Return [X, Y] of the center of cell containing provided text 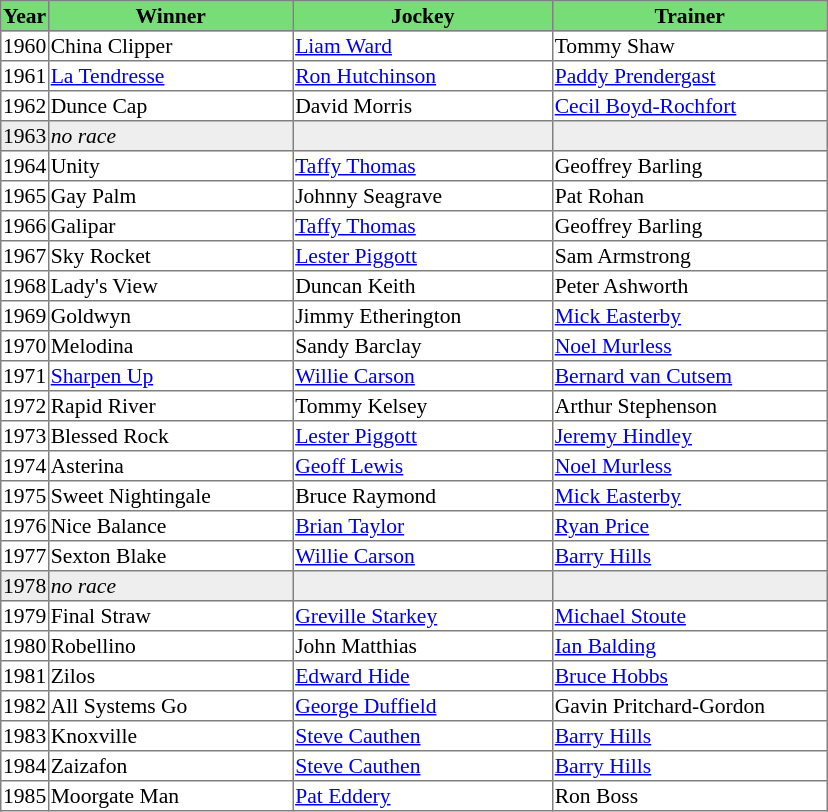
1967 [25, 256]
Nice Balance [170, 526]
1969 [25, 316]
Gavin Pritchard-Gordon [689, 706]
John Matthias [423, 646]
Sweet Nightingale [170, 496]
Gay Palm [170, 196]
David Morris [423, 106]
Year [25, 16]
1985 [25, 796]
1977 [25, 556]
1963 [25, 136]
1972 [25, 406]
1968 [25, 286]
1984 [25, 766]
Bruce Raymond [423, 496]
Jimmy Etherington [423, 316]
Moorgate Man [170, 796]
1973 [25, 436]
1971 [25, 376]
Ryan Price [689, 526]
Brian Taylor [423, 526]
1961 [25, 76]
Greville Starkey [423, 616]
1965 [25, 196]
Jeremy Hindley [689, 436]
Johnny Seagrave [423, 196]
Sandy Barclay [423, 346]
Peter Ashworth [689, 286]
George Duffield [423, 706]
1964 [25, 166]
Ron Hutchinson [423, 76]
1975 [25, 496]
Liam Ward [423, 46]
Galipar [170, 226]
Sam Armstrong [689, 256]
1976 [25, 526]
Trainer [689, 16]
Bruce Hobbs [689, 676]
Arthur Stephenson [689, 406]
1974 [25, 466]
All Systems Go [170, 706]
Pat Eddery [423, 796]
1979 [25, 616]
Michael Stoute [689, 616]
1960 [25, 46]
Bernard van Cutsem [689, 376]
Sharpen Up [170, 376]
Sky Rocket [170, 256]
Rapid River [170, 406]
Paddy Prendergast [689, 76]
La Tendresse [170, 76]
Sexton Blake [170, 556]
Final Straw [170, 616]
Tommy Shaw [689, 46]
Zaizafon [170, 766]
Winner [170, 16]
Edward Hide [423, 676]
1983 [25, 736]
Melodina [170, 346]
Robellino [170, 646]
Dunce Cap [170, 106]
1966 [25, 226]
Pat Rohan [689, 196]
China Clipper [170, 46]
Jockey [423, 16]
Zilos [170, 676]
1980 [25, 646]
Ian Balding [689, 646]
Geoff Lewis [423, 466]
Knoxville [170, 736]
1982 [25, 706]
Unity [170, 166]
1962 [25, 106]
Goldwyn [170, 316]
Cecil Boyd-Rochfort [689, 106]
1978 [25, 586]
1970 [25, 346]
Ron Boss [689, 796]
Lady's View [170, 286]
Duncan Keith [423, 286]
Asterina [170, 466]
Tommy Kelsey [423, 406]
Blessed Rock [170, 436]
1981 [25, 676]
